Determine the [x, y] coordinate at the center of the cell enclosing the given text.  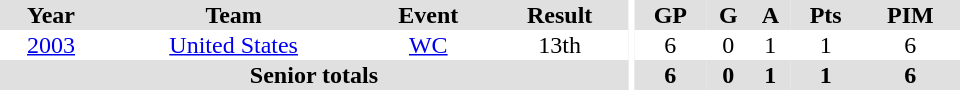
Team [234, 15]
Result [560, 15]
PIM [910, 15]
Event [428, 15]
Year [51, 15]
G [728, 15]
Senior totals [314, 75]
13th [560, 45]
2003 [51, 45]
Pts [826, 15]
A [770, 15]
GP [670, 15]
WC [428, 45]
United States [234, 45]
